Search for the cell housing the specified text and yield its (x, y) center coordinate. 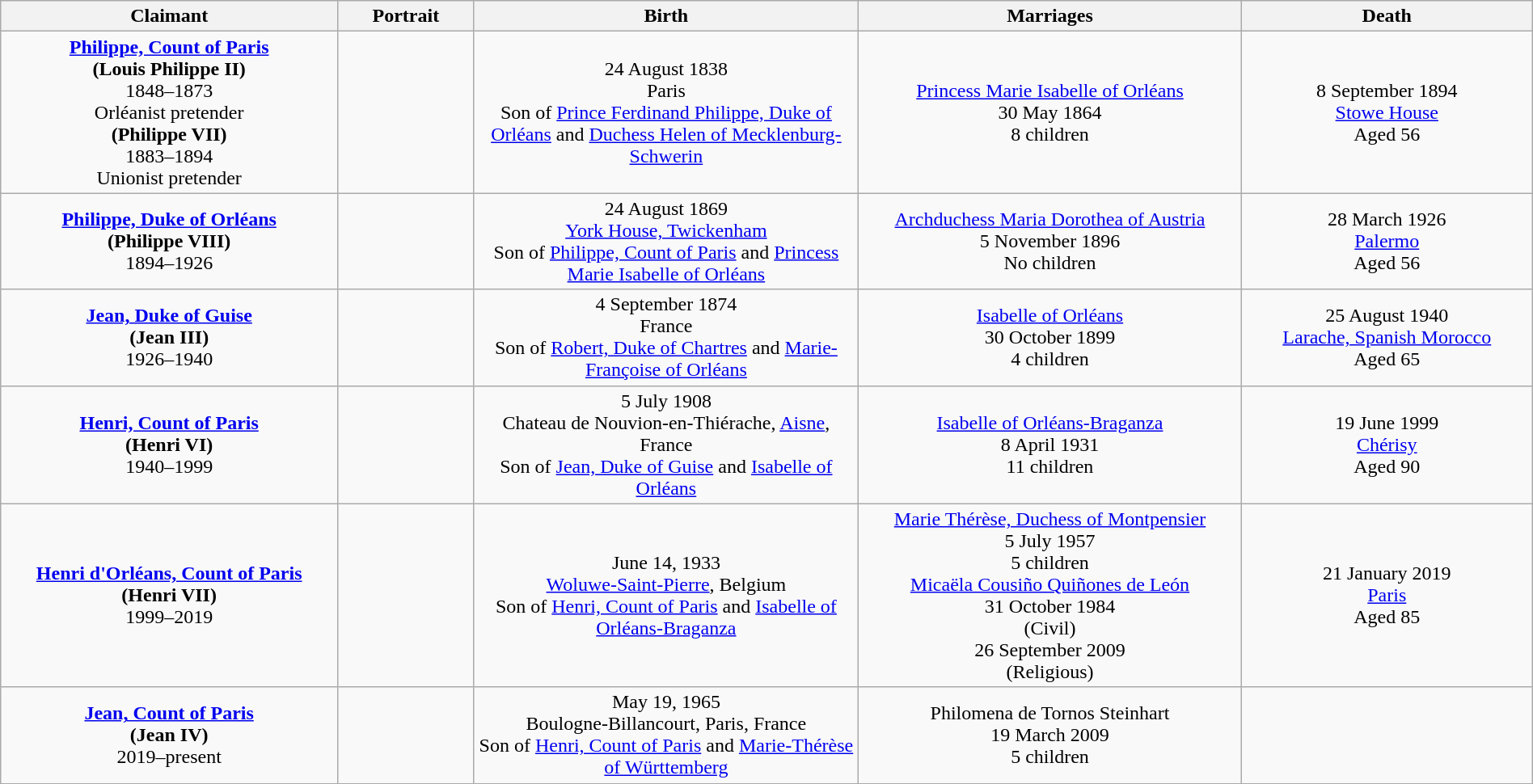
Birth (666, 16)
Archduchess Maria Dorothea of Austria5 November 1896No children (1050, 241)
Isabelle of Orléans30 October 18994 children (1050, 338)
8 September 1894Stowe HouseAged 56 (1387, 112)
May 19, 1965Boulogne-Billancourt, Paris, FranceSon of Henri, Count of Paris and Marie-Thérèse of Württemberg (666, 736)
Claimant (170, 16)
Princess Marie Isabelle of Orléans30 May 18648 children (1050, 112)
Marriages (1050, 16)
24 August 1838ParisSon of Prince Ferdinand Philippe, Duke of Orléans and Duchess Helen of Mecklenburg-Schwerin (666, 112)
Marie Thérèse, Duchess of Montpensier5 July 19575 childrenMicaëla Cousiño Quiñones de León31 October 1984(Civil)26 September 2009(Religious) (1050, 595)
Philippe, Count of Paris(Louis Philippe II)1848–1873Orléanist pretender(Philippe VII)1883–1894Unionist pretender (170, 112)
Jean, Count of Paris(Jean IV)2019–present (170, 736)
5 July 1908Chateau de Nouvion-en-Thiérache, Aisne, FranceSon of Jean, Duke of Guise and Isabelle of Orléans (666, 445)
19 June 1999ChérisyAged 90 (1387, 445)
Death (1387, 16)
Isabelle of Orléans-Braganza8 April 193111 children (1050, 445)
21 January 2019ParisAged 85 (1387, 595)
Philomena de Tornos Steinhart19 March 20095 children (1050, 736)
28 March 1926PalermoAged 56 (1387, 241)
Henri d'Orléans, Count of Paris(Henri VII)1999–2019 (170, 595)
24 August 1869York House, TwickenhamSon of Philippe, Count of Paris and Princess Marie Isabelle of Orléans (666, 241)
June 14, 1933Woluwe-Saint-Pierre, BelgiumSon of Henri, Count of Paris and Isabelle of Orléans-Braganza (666, 595)
4 September 1874FranceSon of Robert, Duke of Chartres and Marie-Françoise of Orléans (666, 338)
25 August 1940Larache, Spanish MoroccoAged 65 (1387, 338)
Henri, Count of Paris(Henri VI)1940–1999 (170, 445)
Portrait (406, 16)
Philippe, Duke of Orléans(Philippe VIII)1894–1926 (170, 241)
Jean, Duke of Guise(Jean III)1926–1940 (170, 338)
